From the cell containing the given text, extract its center point as (X, Y) coordinate. 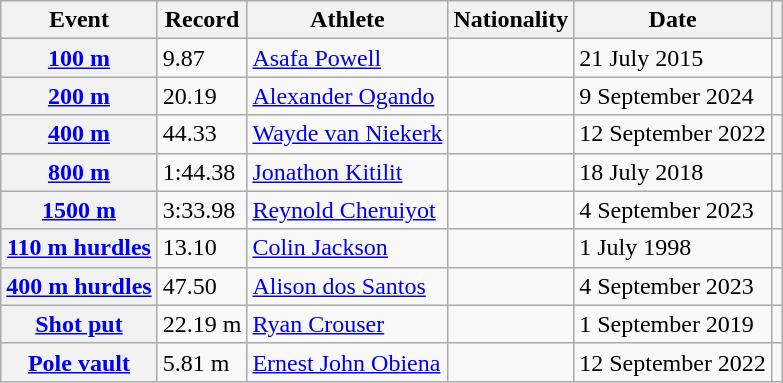
110 m hurdles (79, 248)
Pole vault (79, 362)
Shot put (79, 324)
Alison dos Santos (348, 286)
Ernest John Obiena (348, 362)
Event (79, 20)
5.81 m (202, 362)
1500 m (79, 210)
13.10 (202, 248)
Colin Jackson (348, 248)
3:33.98 (202, 210)
Reynold Cheruiyot (348, 210)
Athlete (348, 20)
200 m (79, 96)
Alexander Ogando (348, 96)
Jonathon Kitilit (348, 172)
21 July 2015 (673, 58)
Date (673, 20)
44.33 (202, 134)
Ryan Crouser (348, 324)
9.87 (202, 58)
1 July 1998 (673, 248)
Wayde van Niekerk (348, 134)
800 m (79, 172)
9 September 2024 (673, 96)
22.19 m (202, 324)
Record (202, 20)
1:44.38 (202, 172)
400 m hurdles (79, 286)
1 September 2019 (673, 324)
Asafa Powell (348, 58)
47.50 (202, 286)
400 m (79, 134)
20.19 (202, 96)
Nationality (511, 20)
100 m (79, 58)
18 July 2018 (673, 172)
